Return the [x, y] coordinate for the center point of the cell that contains the specified text.  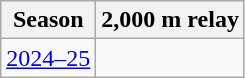
2024–25 [48, 58]
Season [48, 20]
2,000 m relay [170, 20]
